Scan for the cell matching the given text and deliver its (X, Y) coordinate at center. 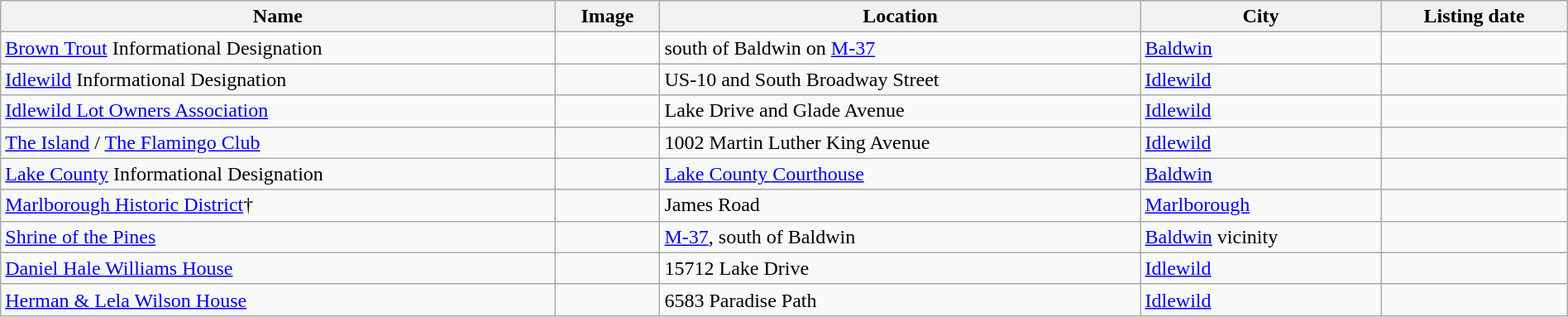
south of Baldwin on M-37 (900, 48)
Lake County Informational Designation (278, 174)
Listing date (1474, 17)
City (1260, 17)
Daniel Hale Williams House (278, 268)
Marlborough Historic District† (278, 205)
Herman & Lela Wilson House (278, 300)
The Island / The Flamingo Club (278, 142)
Baldwin vicinity (1260, 237)
Lake County Courthouse (900, 174)
US-10 and South Broadway Street (900, 79)
6583 Paradise Path (900, 300)
1002 Martin Luther King Avenue (900, 142)
Name (278, 17)
Brown Trout Informational Designation (278, 48)
15712 Lake Drive (900, 268)
Location (900, 17)
James Road (900, 205)
Marlborough (1260, 205)
Image (607, 17)
M-37, south of Baldwin (900, 237)
Idlewild Informational Designation (278, 79)
Lake Drive and Glade Avenue (900, 111)
Idlewild Lot Owners Association (278, 111)
Shrine of the Pines (278, 237)
